Output the [x, y] coordinate of the center of the cell containing the given text.  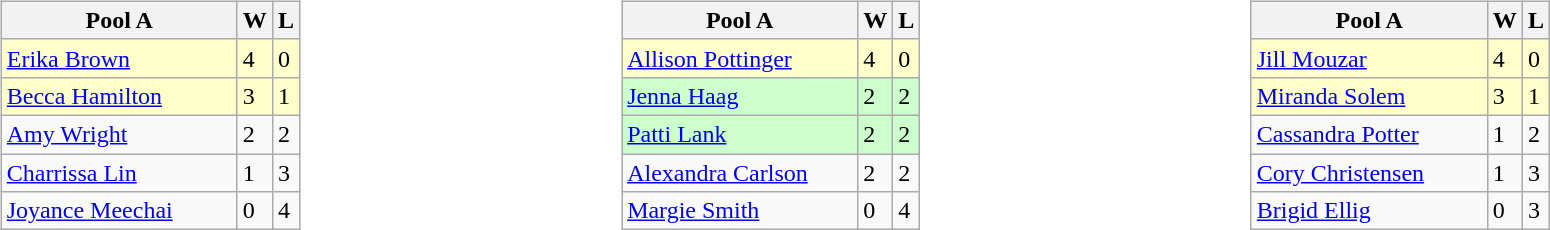
Allison Pottinger [740, 58]
Patti Lank [740, 134]
Charrissa Lin [119, 173]
Margie Smith [740, 211]
Jenna Haag [740, 96]
Becca Hamilton [119, 96]
Joyance Meechai [119, 211]
Alexandra Carlson [740, 173]
Cassandra Potter [1369, 134]
Brigid Ellig [1369, 211]
Amy Wright [119, 134]
Miranda Solem [1369, 96]
Erika Brown [119, 58]
Jill Mouzar [1369, 58]
Cory Christensen [1369, 173]
